Extract the (x, y) coordinate from the center of the cell holding the provided text.  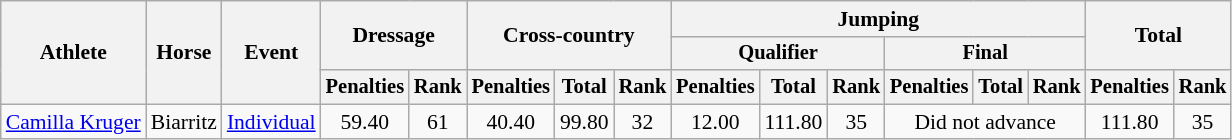
Cross-country (570, 36)
99.80 (584, 122)
61 (438, 122)
Qualifier (778, 54)
32 (643, 122)
Camilla Kruger (74, 122)
59.40 (365, 122)
Final (985, 54)
Athlete (74, 52)
12.00 (715, 122)
40.40 (511, 122)
Horse (184, 52)
Dressage (394, 36)
Jumping (878, 19)
Event (272, 52)
Did not advance (985, 122)
Biarritz (184, 122)
Individual (272, 122)
